Scan for the cell matching the given text and deliver its (X, Y) coordinate at center. 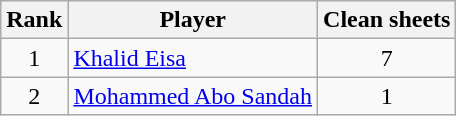
Khalid Eisa (193, 58)
Clean sheets (387, 20)
Rank (34, 20)
Player (193, 20)
2 (34, 96)
Mohammed Abo Sandah (193, 96)
7 (387, 58)
